Scan for the cell matching the given text and deliver its (x, y) coordinate at center. 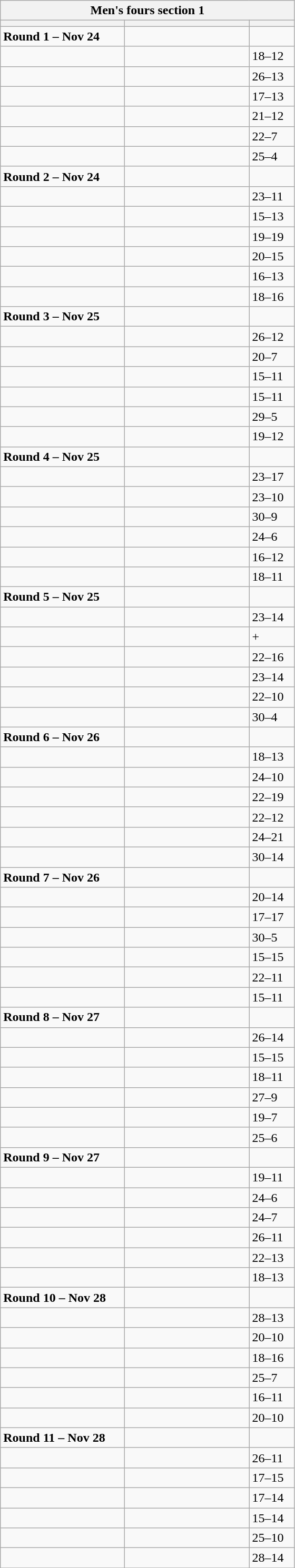
15–14 (272, 1518)
Round 9 – Nov 27 (63, 1157)
Round 8 – Nov 27 (63, 1017)
22–19 (272, 797)
19–19 (272, 236)
25–7 (272, 1378)
17–15 (272, 1478)
22–7 (272, 136)
Round 1 – Nov 24 (63, 36)
23–10 (272, 497)
28–14 (272, 1558)
22–10 (272, 697)
Round 2 – Nov 24 (63, 176)
Round 5 – Nov 25 (63, 597)
Round 10 – Nov 28 (63, 1298)
30–4 (272, 717)
Round 7 – Nov 26 (63, 877)
28–13 (272, 1318)
29–5 (272, 417)
20–14 (272, 897)
24–21 (272, 837)
26–14 (272, 1037)
25–10 (272, 1538)
30–5 (272, 937)
21–12 (272, 116)
24–10 (272, 777)
16–12 (272, 557)
+ (272, 637)
26–13 (272, 76)
26–12 (272, 337)
19–11 (272, 1177)
17–13 (272, 96)
Round 4 – Nov 25 (63, 457)
18–12 (272, 56)
Round 6 – Nov 26 (63, 737)
Men's fours section 1 (147, 11)
15–13 (272, 216)
16–11 (272, 1398)
25–4 (272, 156)
Round 3 – Nov 25 (63, 317)
17–14 (272, 1498)
22–12 (272, 817)
23–11 (272, 196)
20–15 (272, 257)
16–13 (272, 277)
19–12 (272, 437)
22–13 (272, 1258)
23–17 (272, 477)
22–11 (272, 977)
19–7 (272, 1117)
22–16 (272, 657)
30–14 (272, 857)
17–17 (272, 917)
30–9 (272, 517)
20–7 (272, 357)
24–7 (272, 1218)
Round 11 – Nov 28 (63, 1438)
27–9 (272, 1097)
25–6 (272, 1137)
